Return the [X, Y] coordinate for the center point of the cell that contains the specified text.  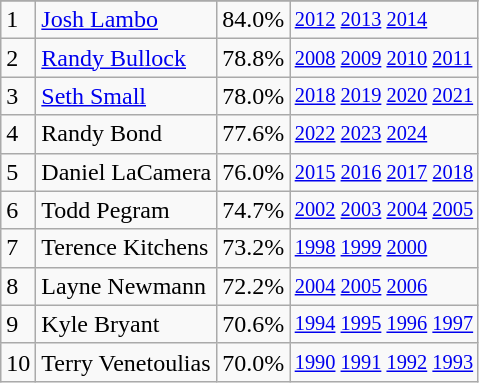
6 [18, 210]
84.0% [254, 20]
2022 2023 2024 [384, 134]
72.2% [254, 286]
Randy Bond [126, 134]
78.0% [254, 96]
Layne Newmann [126, 286]
2018 2019 2020 2021 [384, 96]
Terence Kitchens [126, 248]
2004 2005 2006 [384, 286]
Terry Venetoulias [126, 362]
1 [18, 20]
3 [18, 96]
2008 2009 2010 2011 [384, 58]
Seth Small [126, 96]
1990 1991 1992 1993 [384, 362]
70.0% [254, 362]
Josh Lambo [126, 20]
5 [18, 172]
77.6% [254, 134]
4 [18, 134]
Daniel LaCamera [126, 172]
2012 2013 2014 [384, 20]
76.0% [254, 172]
Randy Bullock [126, 58]
9 [18, 324]
2 [18, 58]
1998 1999 2000 [384, 248]
78.8% [254, 58]
7 [18, 248]
Todd Pegram [126, 210]
2015 2016 2017 2018 [384, 172]
74.7% [254, 210]
8 [18, 286]
2002 2003 2004 2005 [384, 210]
73.2% [254, 248]
Kyle Bryant [126, 324]
1994 1995 1996 1997 [384, 324]
10 [18, 362]
70.6% [254, 324]
